Return the (x, y) coordinate for the center point of the cell that contains the specified text.  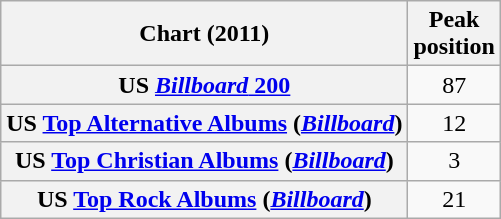
12 (454, 123)
3 (454, 161)
87 (454, 85)
21 (454, 199)
Peakposition (454, 34)
US Top Rock Albums (Billboard) (204, 199)
Chart (2011) (204, 34)
US Billboard 200 (204, 85)
US Top Christian Albums (Billboard) (204, 161)
US Top Alternative Albums (Billboard) (204, 123)
